For the text-containing cell, return its midpoint in [x, y] coordinate format. 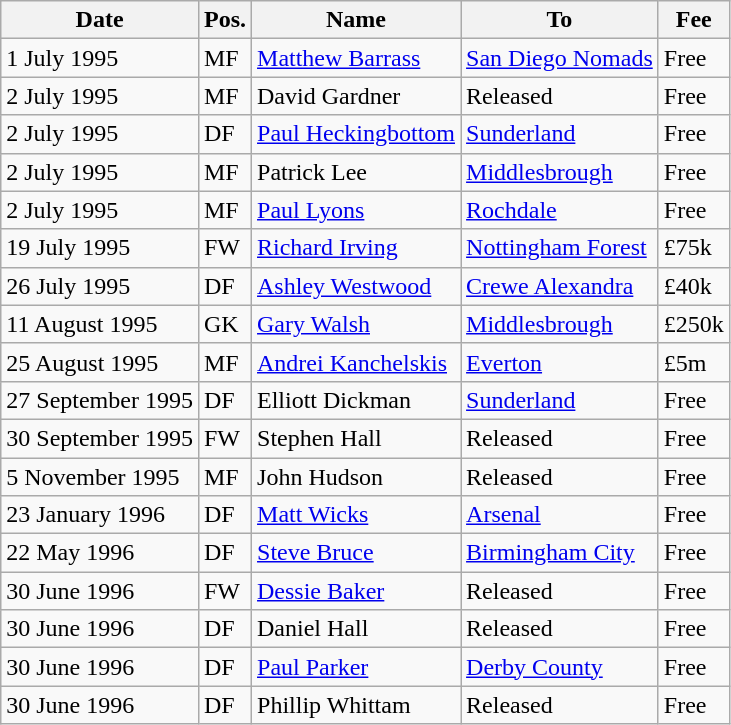
27 September 1995 [100, 400]
Richard Irving [356, 248]
Matthew Barrass [356, 58]
Andrei Kanchelskis [356, 362]
Fee [694, 20]
San Diego Nomads [560, 58]
£5m [694, 362]
Matt Wicks [356, 515]
Paul Heckingbottom [356, 134]
Steve Bruce [356, 553]
Phillip Whittam [356, 705]
23 January 1996 [100, 515]
Dessie Baker [356, 591]
Paul Parker [356, 667]
Paul Lyons [356, 210]
Daniel Hall [356, 629]
Everton [560, 362]
22 May 1996 [100, 553]
Crewe Alexandra [560, 286]
Stephen Hall [356, 438]
Elliott Dickman [356, 400]
26 July 1995 [100, 286]
Gary Walsh [356, 324]
Name [356, 20]
Derby County [560, 667]
5 November 1995 [100, 477]
£250k [694, 324]
Arsenal [560, 515]
Date [100, 20]
30 September 1995 [100, 438]
11 August 1995 [100, 324]
To [560, 20]
Birmingham City [560, 553]
Nottingham Forest [560, 248]
19 July 1995 [100, 248]
David Gardner [356, 96]
GK [224, 324]
Patrick Lee [356, 172]
Rochdale [560, 210]
£75k [694, 248]
Ashley Westwood [356, 286]
1 July 1995 [100, 58]
25 August 1995 [100, 362]
£40k [694, 286]
John Hudson [356, 477]
Pos. [224, 20]
